Return (X, Y) of the center of cell containing provided text 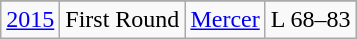
2015 (30, 20)
L 68–83 (310, 20)
Mercer (225, 20)
First Round (122, 20)
